From the cell containing the given text, extract its center point as (x, y) coordinate. 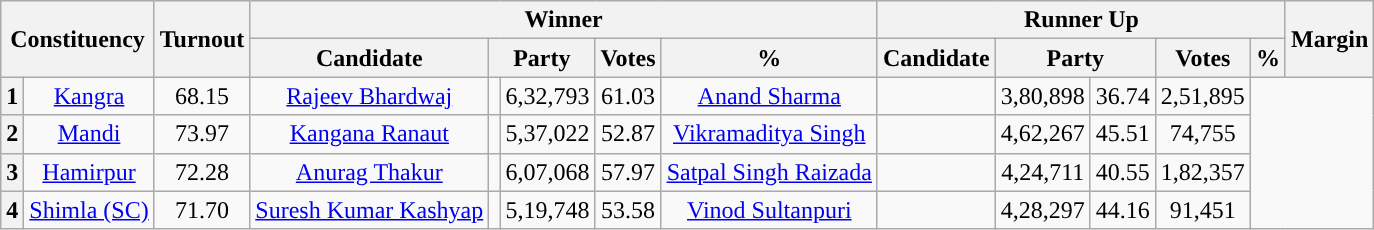
Turnout (202, 39)
45.51 (1122, 134)
1 (12, 96)
57.97 (628, 172)
Mandi (89, 134)
4,62,267 (1042, 134)
Vikramaditya Singh (769, 134)
1,82,357 (1202, 172)
Vinod Sultanpuri (769, 210)
Margin (1329, 39)
68.15 (202, 96)
73.97 (202, 134)
4,24,711 (1042, 172)
53.58 (628, 210)
5,19,748 (548, 210)
Suresh Kumar Kashyap (370, 210)
61.03 (628, 96)
72.28 (202, 172)
Rajeev Bhardwaj (370, 96)
Hamirpur (89, 172)
Constituency (78, 39)
Kangana Ranaut (370, 134)
44.16 (1122, 210)
2 (12, 134)
52.87 (628, 134)
Runner Up (1081, 20)
Shimla (SC) (89, 210)
4,28,297 (1042, 210)
2,51,895 (1202, 96)
74,755 (1202, 134)
71.70 (202, 210)
5,37,022 (548, 134)
Anurag Thakur (370, 172)
Winner (564, 20)
Satpal Singh Raizada (769, 172)
4 (12, 210)
3,80,898 (1042, 96)
91,451 (1202, 210)
3 (12, 172)
36.74 (1122, 96)
40.55 (1122, 172)
Kangra (89, 96)
Anand Sharma (769, 96)
6,07,068 (548, 172)
6,32,793 (548, 96)
